For the text-containing cell, return its midpoint in [x, y] coordinate format. 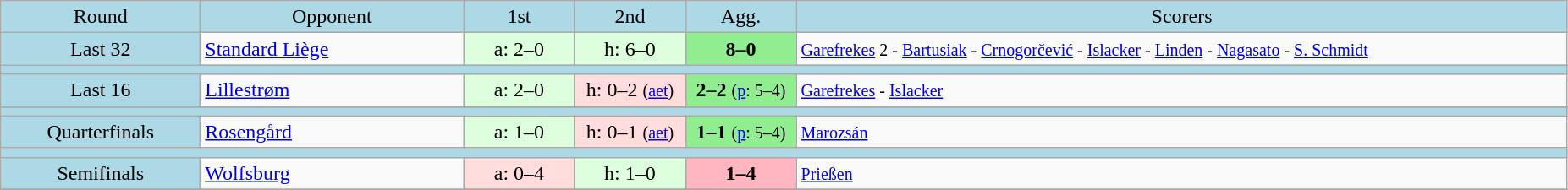
Last 16 [101, 90]
a: 0–4 [520, 173]
Standard Liège [332, 49]
Scorers [1181, 17]
Opponent [332, 17]
Garefrekes - Islacker [1181, 90]
Round [101, 17]
h: 1–0 [630, 173]
h: 0–2 (aet) [630, 90]
Marozsán [1181, 132]
Quarterfinals [101, 132]
1–1 (p: 5–4) [741, 132]
8–0 [741, 49]
Prießen [1181, 173]
h: 0–1 (aet) [630, 132]
1–4 [741, 173]
Lillestrøm [332, 90]
Agg. [741, 17]
Rosengård [332, 132]
2–2 (p: 5–4) [741, 90]
Wolfsburg [332, 173]
h: 6–0 [630, 49]
1st [520, 17]
Semifinals [101, 173]
a: 1–0 [520, 132]
2nd [630, 17]
Garefrekes 2 - Bartusiak - Crnogorčević - Islacker - Linden - Nagasato - S. Schmidt [1181, 49]
Last 32 [101, 49]
